From the cell containing the given text, extract its center point as (x, y) coordinate. 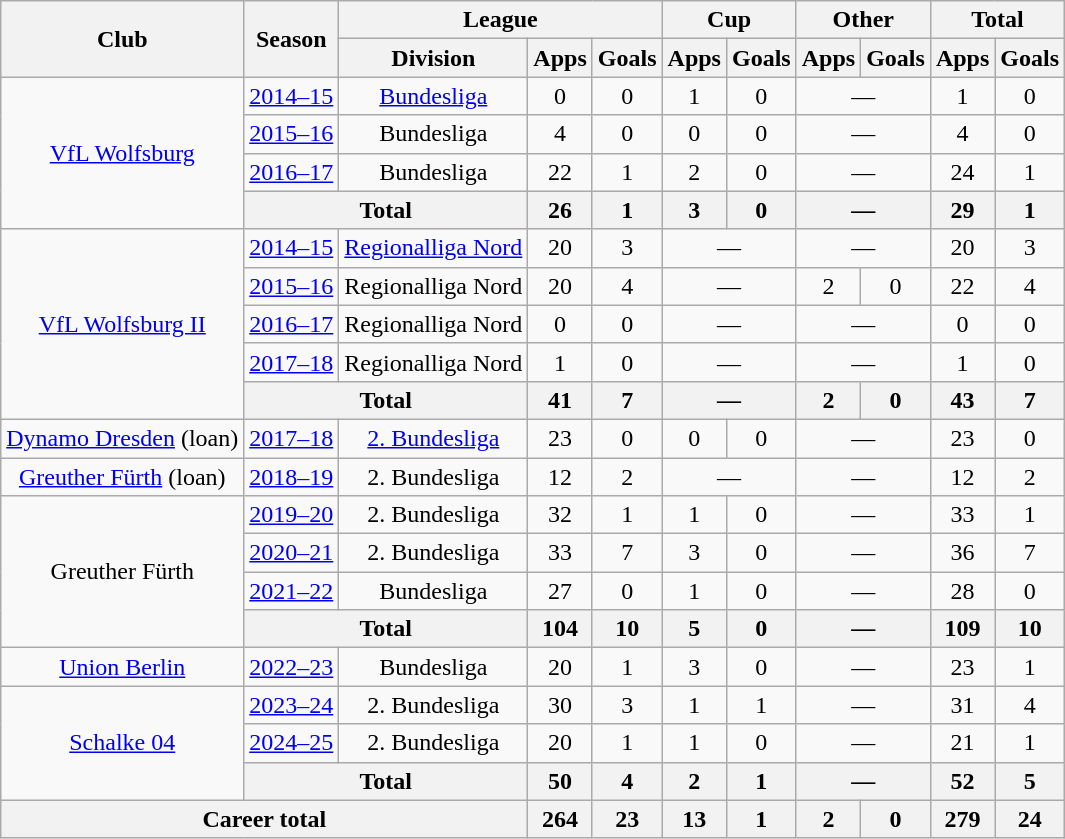
28 (962, 591)
2019–20 (292, 515)
League (500, 20)
27 (560, 591)
2024–25 (292, 743)
264 (560, 819)
2021–22 (292, 591)
2020–21 (292, 553)
13 (694, 819)
Cup (729, 20)
26 (560, 210)
2022–23 (292, 667)
52 (962, 781)
279 (962, 819)
VfL Wolfsburg (122, 153)
41 (560, 400)
Season (292, 39)
VfL Wolfsburg II (122, 324)
36 (962, 553)
Union Berlin (122, 667)
30 (560, 705)
31 (962, 705)
Division (434, 58)
50 (560, 781)
Greuther Fürth (loan) (122, 477)
Greuther Fürth (122, 572)
2023–24 (292, 705)
104 (560, 629)
Schalke 04 (122, 743)
2018–19 (292, 477)
21 (962, 743)
43 (962, 400)
109 (962, 629)
32 (560, 515)
Career total (264, 819)
29 (962, 210)
Club (122, 39)
Other (863, 20)
Dynamo Dresden (loan) (122, 438)
